Find where the given text appears and provide that cell's center as (x, y) coordinate. 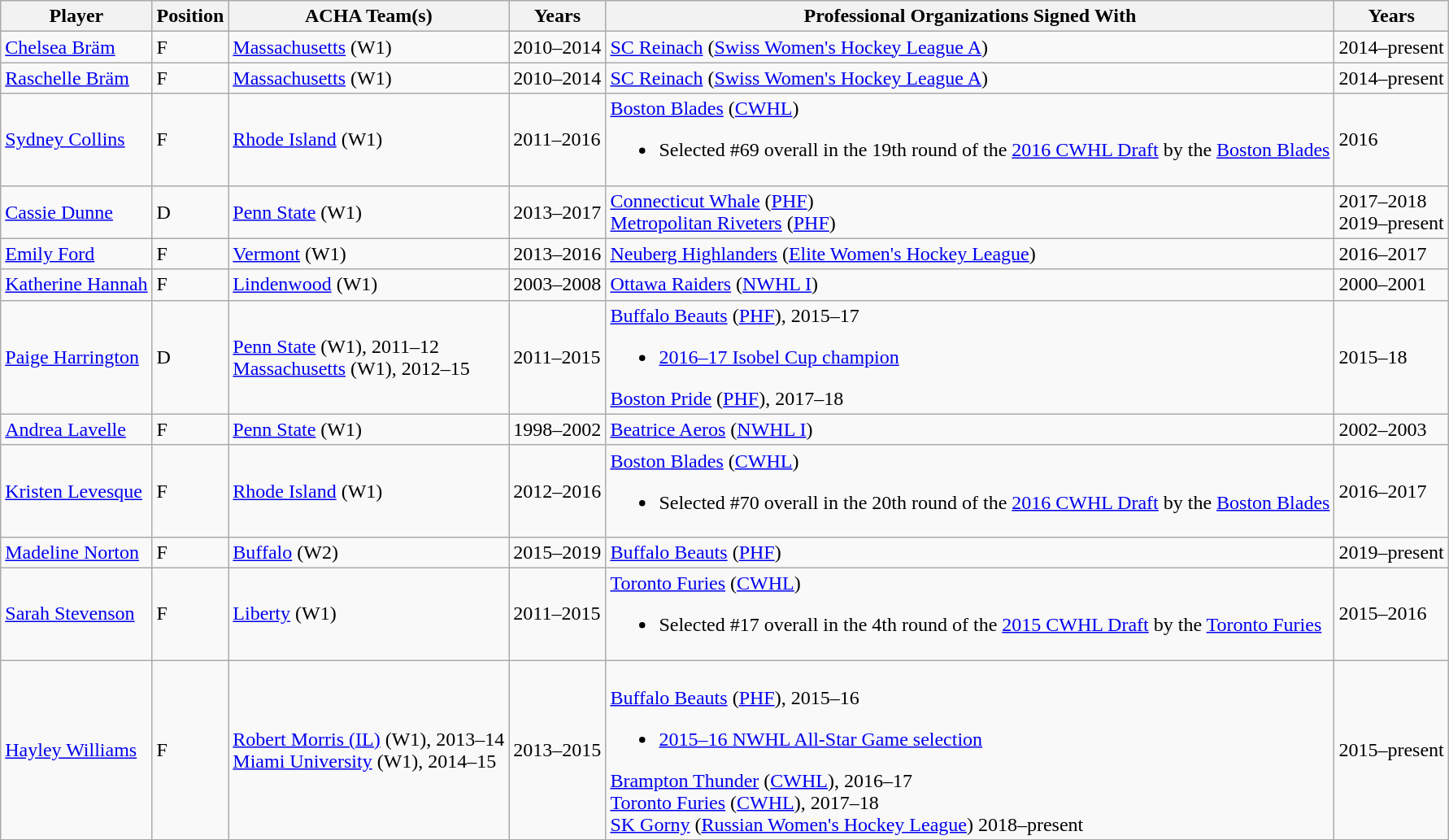
Vermont (W1) (369, 254)
Ottawa Raiders (NWHL I) (970, 285)
2011–2016 (558, 140)
Position (190, 16)
ACHA Team(s) (369, 16)
2015–2019 (558, 552)
2016 (1391, 140)
Paige Harrington (76, 357)
Cassie Dunne (76, 211)
Connecticut Whale (PHF)Metropolitan Riveters (PHF) (970, 211)
Buffalo (W2) (369, 552)
Penn State (W1), 2011–12Massachusetts (W1), 2012–15 (369, 357)
2015–18 (1391, 357)
Neuberg Highlanders (Elite Women's Hockey League) (970, 254)
2015–2016 (1391, 613)
Boston Blades (CWHL)Selected #69 overall in the 19th round of the 2016 CWHL Draft by the Boston Blades (970, 140)
Emily Ford (76, 254)
Toronto Furies (CWHL)Selected #17 overall in the 4th round of the 2015 CWHL Draft by the Toronto Furies (970, 613)
Sydney Collins (76, 140)
Robert Morris (IL) (W1), 2013–14Miami University (W1), 2014–15 (369, 750)
2002–2003 (1391, 429)
Boston Blades (CWHL)Selected #70 overall in the 20th round of the 2016 CWHL Draft by the Boston Blades (970, 491)
Raschelle Bräm (76, 78)
2000–2001 (1391, 285)
2015–present (1391, 750)
Andrea Lavelle (76, 429)
Kristen Levesque (76, 491)
Professional Organizations Signed With (970, 16)
Buffalo Beauts (PHF), 2015–172016–17 Isobel Cup championBoston Pride (PHF), 2017–18 (970, 357)
2012–2016 (558, 491)
Hayley Williams (76, 750)
Buffalo Beauts (PHF) (970, 552)
Player (76, 16)
Lindenwood (W1) (369, 285)
2013–2017 (558, 211)
Chelsea Bräm (76, 47)
2003–2008 (558, 285)
1998–2002 (558, 429)
2017–20182019–present (1391, 211)
2013–2015 (558, 750)
Beatrice Aeros (NWHL I) (970, 429)
2019–present (1391, 552)
Katherine Hannah (76, 285)
Sarah Stevenson (76, 613)
2013–2016 (558, 254)
Madeline Norton (76, 552)
Liberty (W1) (369, 613)
